From the cell containing the given text, extract its center point as (X, Y) coordinate. 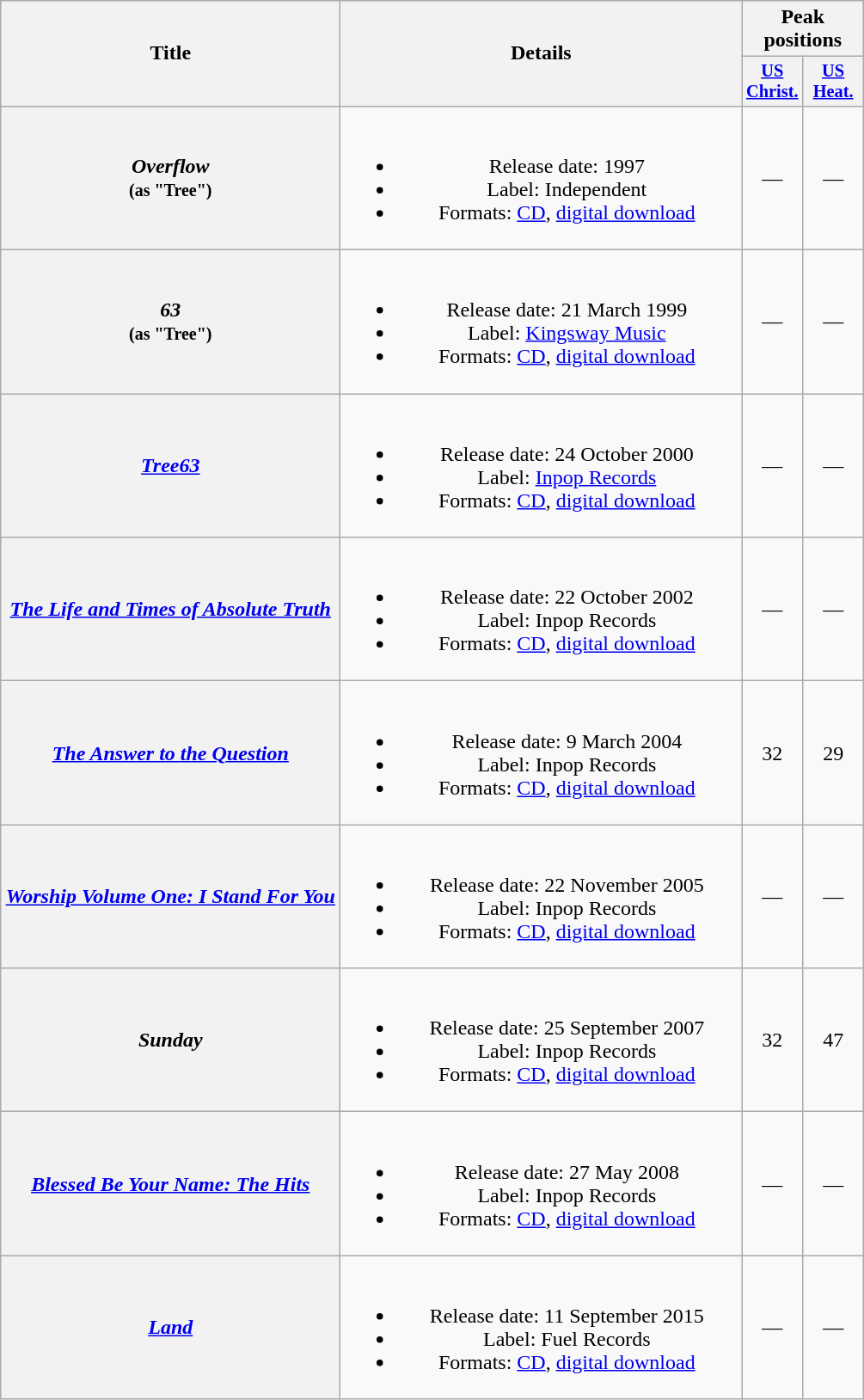
Release date: 22 November 2005Label: Inpop RecordsFormats: CD, digital download (542, 896)
The Life and Times of Absolute Truth (170, 609)
Release date: 22 October 2002Label: Inpop RecordsFormats: CD, digital download (542, 609)
Overflow (as "Tree") (170, 177)
Tree63 (170, 466)
Title (170, 53)
Release date: 27 May 2008Label: Inpop RecordsFormats: CD, digital download (542, 1183)
Release date: 21 March 1999Label: Kingsway MusicFormats: CD, digital download (542, 322)
Sunday (170, 1041)
Release date: 9 March 2004Label: Inpop RecordsFormats: CD, digital download (542, 753)
Release date: 25 September 2007Label: Inpop RecordsFormats: CD, digital download (542, 1041)
Release date: 24 October 2000Label: Inpop RecordsFormats: CD, digital download (542, 466)
Worship Volume One: I Stand For You (170, 896)
Release date: 1997Label: IndependentFormats: CD, digital download (542, 177)
63 (as "Tree") (170, 322)
Details (542, 53)
47 (834, 1041)
US Christ. (772, 82)
29 (834, 753)
US Heat. (834, 82)
Peak positions (803, 29)
Land (170, 1328)
Release date: 11 September 2015Label: Fuel RecordsFormats: CD, digital download (542, 1328)
Blessed Be Your Name: The Hits (170, 1183)
The Answer to the Question (170, 753)
